Scan for the cell matching the given text and deliver its [X, Y] coordinate at center. 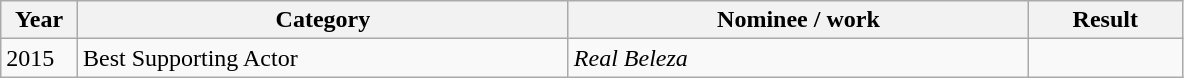
Category [322, 20]
Real Beleza [798, 58]
Best Supporting Actor [322, 58]
Result [1106, 20]
Nominee / work [798, 20]
2015 [40, 58]
Year [40, 20]
